Return the [X, Y] coordinate for the center point of the cell that contains the specified text.  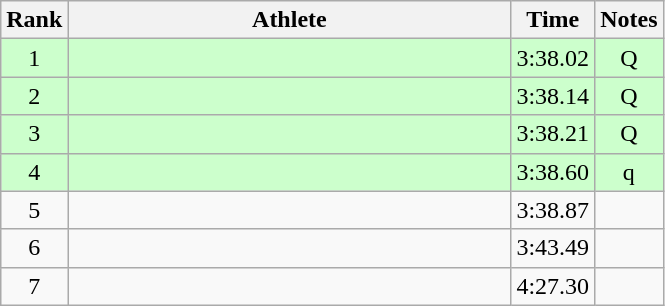
3:38.87 [553, 210]
1 [34, 58]
4:27.30 [553, 286]
6 [34, 248]
3:38.14 [553, 96]
Notes [629, 20]
3:38.02 [553, 58]
3:38.21 [553, 134]
3 [34, 134]
2 [34, 96]
4 [34, 172]
5 [34, 210]
q [629, 172]
Rank [34, 20]
3:38.60 [553, 172]
Time [553, 20]
Athlete [290, 20]
3:43.49 [553, 248]
7 [34, 286]
